From the cell containing the given text, extract its center point as [X, Y] coordinate. 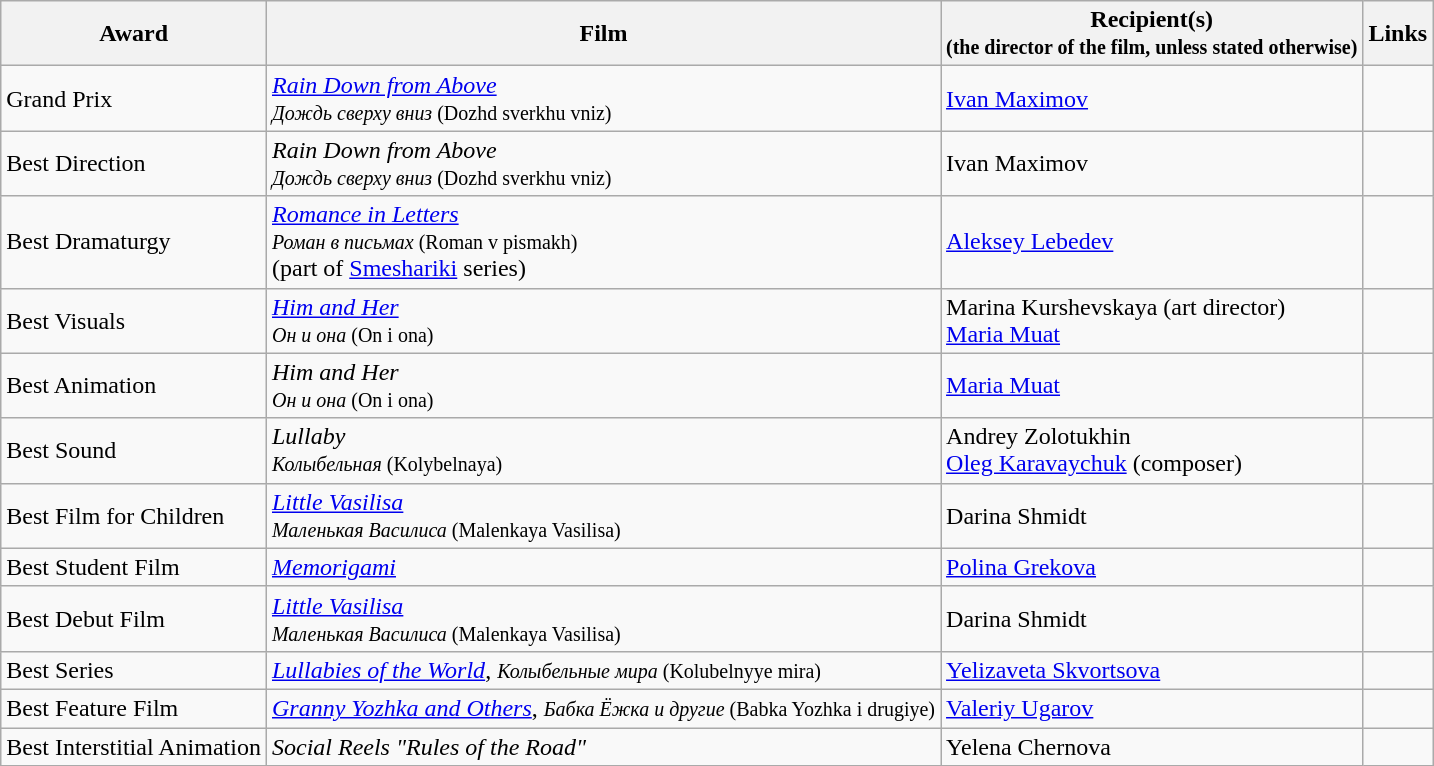
Maria Muat [1152, 386]
Memorigami [603, 567]
Romance in LettersРоман в письмах (Roman v pismakh)(part of Smeshariki series) [603, 242]
Film [603, 34]
Best Interstitial Animation [134, 747]
LullabyКолыбельная (Kolybelnaya) [603, 450]
Best Student Film [134, 567]
Yelizaveta Skvortsova [1152, 670]
Social Reels "Rules of the Road" [603, 747]
Best Sound [134, 450]
Yelena Chernova [1152, 747]
Best Animation [134, 386]
Best Series [134, 670]
Best Feature Film [134, 708]
Polina Grekova [1152, 567]
Andrey ZolotukhinOleg Karavaychuk (composer) [1152, 450]
Marina Kurshevskaya (art director)Maria Muat [1152, 320]
Recipient(s)(the director of the film, unless stated otherwise) [1152, 34]
Best Film for Children [134, 516]
Lullabies of the World, Колыбельные мира (Kolubelnyye mira) [603, 670]
Award [134, 34]
Best Debut Film [134, 618]
Granny Yozhka and Others, Бабка Ёжка и другие (Babka Yozhka i drugiye) [603, 708]
Aleksey Lebedev [1152, 242]
Valeriy Ugarov [1152, 708]
Links [1398, 34]
Grand Prix [134, 98]
Best Visuals [134, 320]
Best Dramaturgy [134, 242]
Best Direction [134, 164]
